Extract the [X, Y] coordinate from the center of the cell holding the provided text.  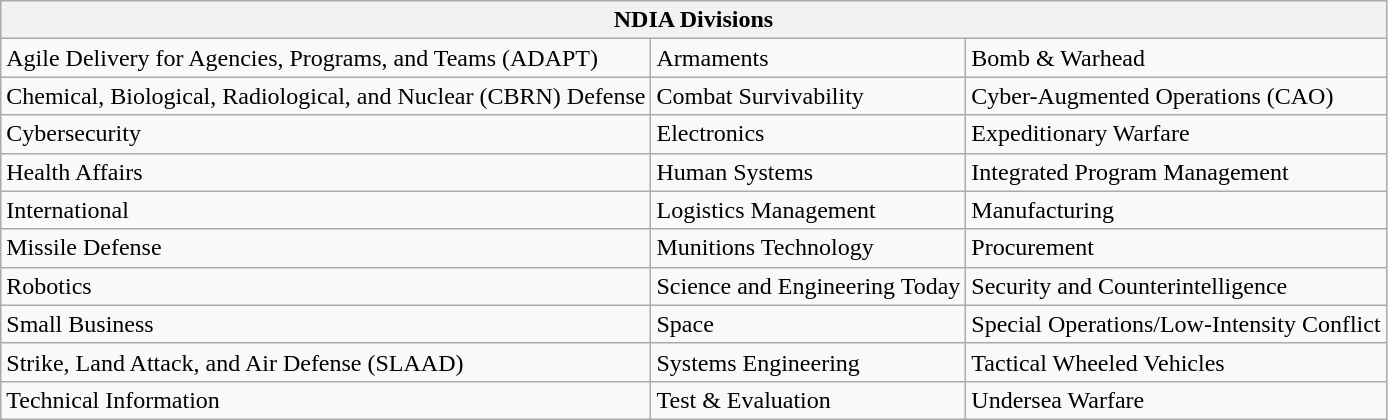
Bomb & Warhead [1176, 58]
Small Business [326, 324]
Electronics [808, 134]
Undersea Warfare [1176, 400]
Armaments [808, 58]
Agile Delivery for Agencies, Programs, and Teams (ADAPT) [326, 58]
International [326, 210]
Systems Engineering [808, 362]
Special Operations/Low-Intensity Conflict [1176, 324]
Cyber-Augmented Operations (CAO) [1176, 96]
Strike, Land Attack, and Air Defense (SLAAD) [326, 362]
Robotics [326, 286]
Combat Survivability [808, 96]
Health Affairs [326, 172]
Chemical, Biological, Radiological, and Nuclear (CBRN) Defense [326, 96]
Missile Defense [326, 248]
Procurement [1176, 248]
Logistics Management [808, 210]
Cybersecurity [326, 134]
Space [808, 324]
Integrated Program Management [1176, 172]
Manufacturing [1176, 210]
Human Systems [808, 172]
Science and Engineering Today [808, 286]
Munitions Technology [808, 248]
Test & Evaluation [808, 400]
Technical Information [326, 400]
Tactical Wheeled Vehicles [1176, 362]
Security and Counterintelligence [1176, 286]
Expeditionary Warfare [1176, 134]
NDIA Divisions [694, 20]
